From the cell containing the given text, extract its center point as (x, y) coordinate. 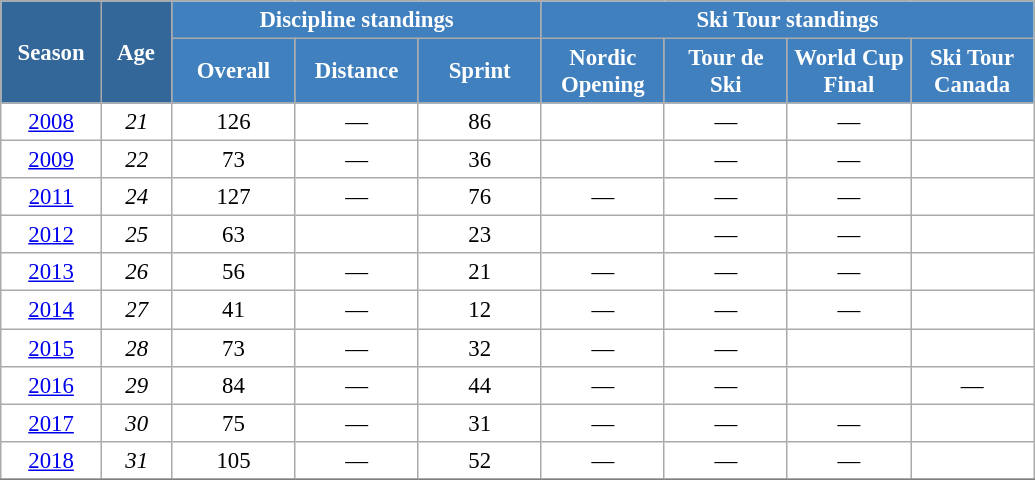
127 (234, 197)
2015 (52, 348)
29 (136, 385)
126 (234, 122)
World CupFinal (848, 72)
Overall (234, 72)
22 (136, 160)
Ski TourCanada (972, 72)
2018 (52, 460)
2017 (52, 423)
Tour deSki (726, 72)
25 (136, 235)
Season (52, 52)
2011 (52, 197)
56 (234, 273)
75 (234, 423)
2012 (52, 235)
24 (136, 197)
28 (136, 348)
86 (480, 122)
2008 (52, 122)
2016 (52, 385)
44 (480, 385)
105 (234, 460)
23 (480, 235)
76 (480, 197)
36 (480, 160)
NordicOpening (602, 72)
30 (136, 423)
2009 (52, 160)
12 (480, 310)
32 (480, 348)
63 (234, 235)
Distance (356, 72)
52 (480, 460)
2014 (52, 310)
Sprint (480, 72)
27 (136, 310)
Ski Tour standings (787, 20)
Discipline standings (356, 20)
26 (136, 273)
Age (136, 52)
2013 (52, 273)
84 (234, 385)
41 (234, 310)
